Extract the [x, y] coordinate from the center of the cell holding the provided text.  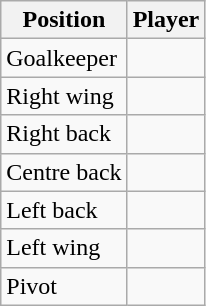
Right back [64, 134]
Player [166, 20]
Goalkeeper [64, 58]
Centre back [64, 172]
Left back [64, 210]
Position [64, 20]
Pivot [64, 286]
Right wing [64, 96]
Left wing [64, 248]
